Capture the cell that displays the provided text and extract its (X, Y) central coordinate. 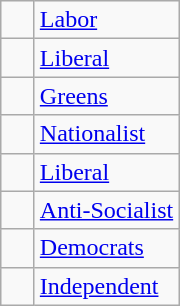
Independent (106, 286)
Anti-Socialist (106, 210)
Labor (106, 20)
Democrats (106, 248)
Greens (106, 96)
Nationalist (106, 134)
